Return (x, y) of the center of cell containing provided text 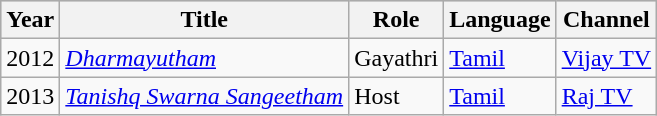
Dharmayutham (204, 58)
Role (396, 20)
Vijay TV (606, 58)
2012 (30, 58)
Gayathri (396, 58)
Year (30, 20)
2013 (30, 96)
Channel (606, 20)
Tanishq Swarna Sangeetham (204, 96)
Title (204, 20)
Raj TV (606, 96)
Language (500, 20)
Host (396, 96)
